Detect which cell encompasses the target text, then output its [x, y] center coordinate. 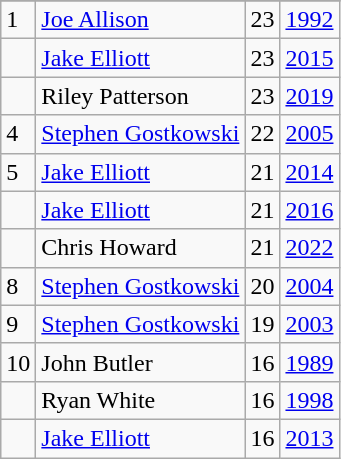
2015 [310, 58]
1989 [310, 362]
2003 [310, 324]
2022 [310, 248]
John Butler [140, 362]
2013 [310, 438]
8 [18, 286]
2004 [310, 286]
Joe Allison [140, 20]
1998 [310, 400]
5 [18, 172]
2016 [310, 210]
Riley Patterson [140, 96]
2014 [310, 172]
20 [262, 286]
2019 [310, 96]
Chris Howard [140, 248]
19 [262, 324]
2005 [310, 134]
10 [18, 362]
4 [18, 134]
1992 [310, 20]
1 [18, 20]
22 [262, 134]
Ryan White [140, 400]
9 [18, 324]
